Pinpoint the cell where the given text exists, returning its [X, Y] midpoint coordinate. 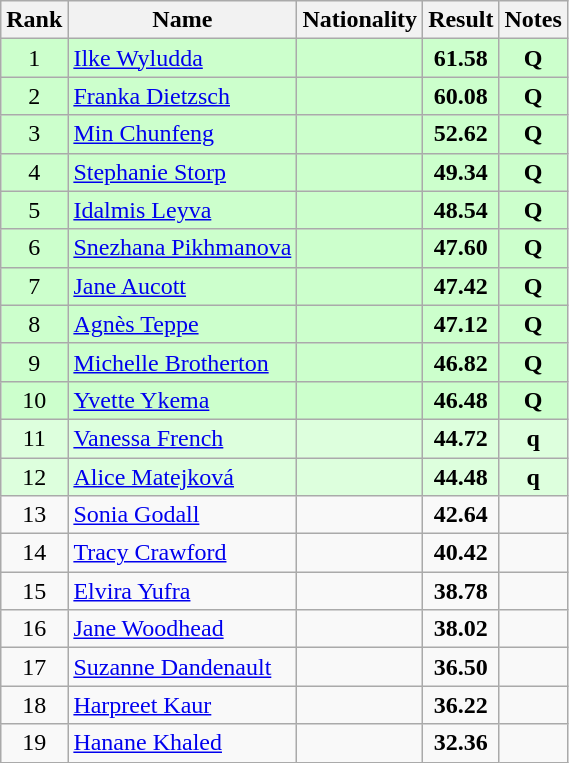
16 [34, 629]
36.50 [461, 667]
Name [182, 20]
52.62 [461, 134]
Michelle Brotherton [182, 362]
7 [34, 286]
11 [34, 438]
12 [34, 477]
40.42 [461, 553]
18 [34, 705]
42.64 [461, 515]
Tracy Crawford [182, 553]
15 [34, 591]
Notes [533, 20]
Jane Woodhead [182, 629]
Nationality [360, 20]
17 [34, 667]
Ilke Wyludda [182, 58]
Snezhana Pikhmanova [182, 248]
Elvira Yufra [182, 591]
38.02 [461, 629]
44.48 [461, 477]
Sonia Godall [182, 515]
14 [34, 553]
Hanane Khaled [182, 743]
47.12 [461, 324]
Suzanne Dandenault [182, 667]
Franka Dietzsch [182, 96]
2 [34, 96]
47.42 [461, 286]
1 [34, 58]
Vanessa French [182, 438]
19 [34, 743]
13 [34, 515]
Agnès Teppe [182, 324]
49.34 [461, 172]
60.08 [461, 96]
Min Chunfeng [182, 134]
Jane Aucott [182, 286]
8 [34, 324]
Yvette Ykema [182, 400]
Idalmis Leyva [182, 210]
Alice Matejková [182, 477]
Result [461, 20]
44.72 [461, 438]
32.36 [461, 743]
4 [34, 172]
3 [34, 134]
9 [34, 362]
47.60 [461, 248]
46.48 [461, 400]
5 [34, 210]
Stephanie Storp [182, 172]
46.82 [461, 362]
38.78 [461, 591]
61.58 [461, 58]
48.54 [461, 210]
10 [34, 400]
Rank [34, 20]
36.22 [461, 705]
6 [34, 248]
Harpreet Kaur [182, 705]
